Find where the given text appears and provide that cell's center as [X, Y] coordinate. 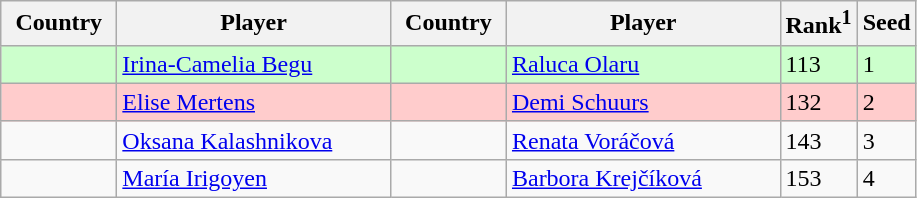
153 [818, 178]
4 [886, 178]
Rank1 [818, 24]
Demi Schuurs [643, 102]
Oksana Kalashnikova [254, 140]
Elise Mertens [254, 102]
143 [818, 140]
3 [886, 140]
1 [886, 64]
132 [818, 102]
2 [886, 102]
Renata Voráčová [643, 140]
113 [818, 64]
Irina-Camelia Begu [254, 64]
Seed [886, 24]
Raluca Olaru [643, 64]
María Irigoyen [254, 178]
Barbora Krejčíková [643, 178]
